Detect which cell encompasses the target text, then output its [X, Y] center coordinate. 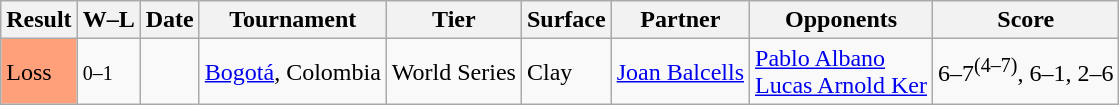
Date [170, 20]
Surface [566, 20]
W–L [108, 20]
Pablo Albano Lucas Arnold Ker [842, 72]
6–7(4–7), 6–1, 2–6 [1026, 72]
Opponents [842, 20]
Score [1026, 20]
Bogotá, Colombia [292, 72]
Partner [680, 20]
Loss [39, 72]
Result [39, 20]
World Series [454, 72]
0–1 [108, 72]
Joan Balcells [680, 72]
Tournament [292, 20]
Tier [454, 20]
Clay [566, 72]
